Locate the cell with the specified text and output its [x, y] center coordinate. 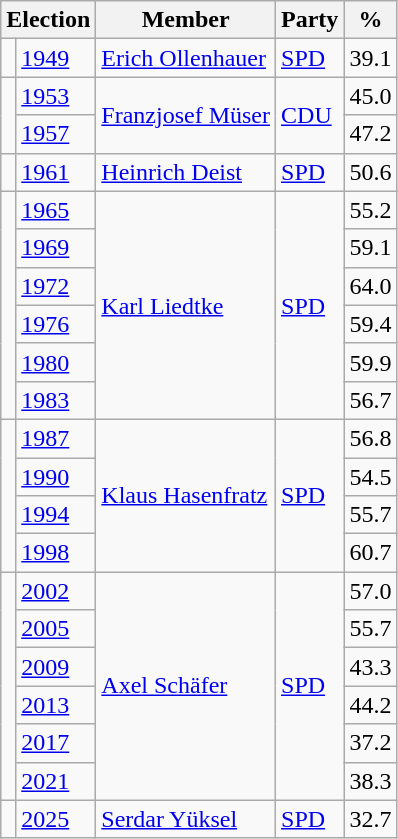
Erich Ollenhauer [186, 58]
1957 [56, 134]
2002 [56, 591]
43.3 [370, 667]
2025 [56, 819]
Klaus Hasenfratz [186, 495]
1972 [56, 286]
1994 [56, 515]
Franzjosef Müser [186, 115]
1990 [56, 477]
55.2 [370, 210]
37.2 [370, 743]
2009 [56, 667]
59.9 [370, 362]
2005 [56, 629]
Election [48, 20]
38.3 [370, 781]
32.7 [370, 819]
59.4 [370, 324]
1961 [56, 172]
Heinrich Deist [186, 172]
1987 [56, 438]
2021 [56, 781]
Axel Schäfer [186, 686]
47.2 [370, 134]
Member [186, 20]
2017 [56, 743]
Karl Liedtke [186, 305]
1983 [56, 400]
1998 [56, 553]
54.5 [370, 477]
Party [310, 20]
2013 [56, 705]
1965 [56, 210]
57.0 [370, 591]
1953 [56, 96]
50.6 [370, 172]
56.8 [370, 438]
1976 [56, 324]
64.0 [370, 286]
CDU [310, 115]
39.1 [370, 58]
1980 [56, 362]
44.2 [370, 705]
45.0 [370, 96]
59.1 [370, 248]
Serdar Yüksel [186, 819]
1969 [56, 248]
56.7 [370, 400]
% [370, 20]
60.7 [370, 553]
1949 [56, 58]
